Return [x, y] of the center of cell containing provided text 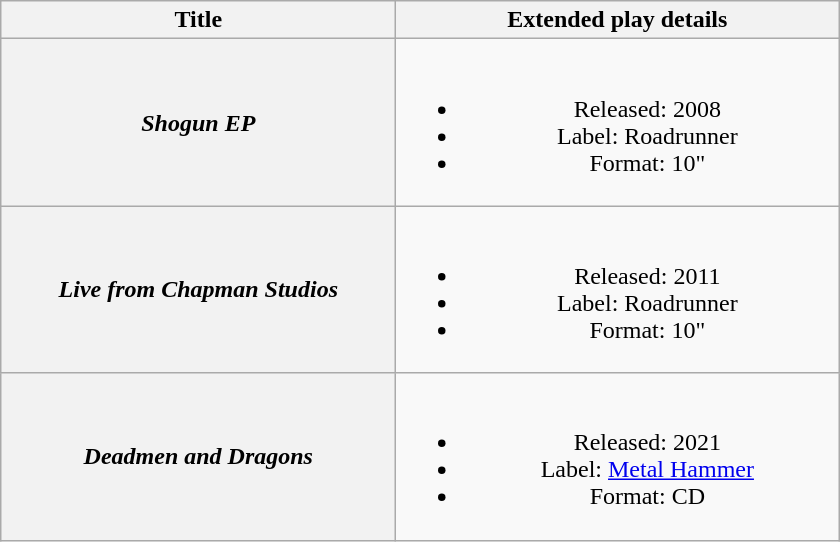
Deadmen and Dragons [198, 456]
Released: 2008Label: RoadrunnerFormat: 10" [618, 122]
Released: 2021Label: Metal HammerFormat: CD [618, 456]
Extended play details [618, 20]
Title [198, 20]
Live from Chapman Studios [198, 290]
Released: 2011Label: RoadrunnerFormat: 10" [618, 290]
Shogun EP [198, 122]
